Provide the (X, Y) coordinate of the cell's center where the given text is located.  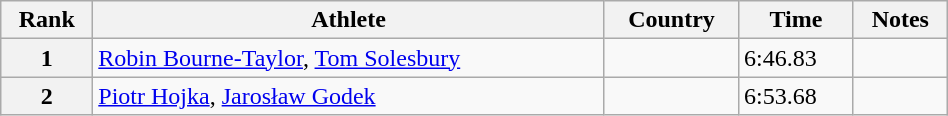
Time (796, 20)
Piotr Hojka, Jarosław Godek (349, 96)
1 (47, 58)
6:46.83 (796, 58)
2 (47, 96)
Rank (47, 20)
Notes (900, 20)
Athlete (349, 20)
6:53.68 (796, 96)
Country (671, 20)
Robin Bourne-Taylor, Tom Solesbury (349, 58)
